Identify which cell holds the provided text, then report its (X, Y) central coordinate. 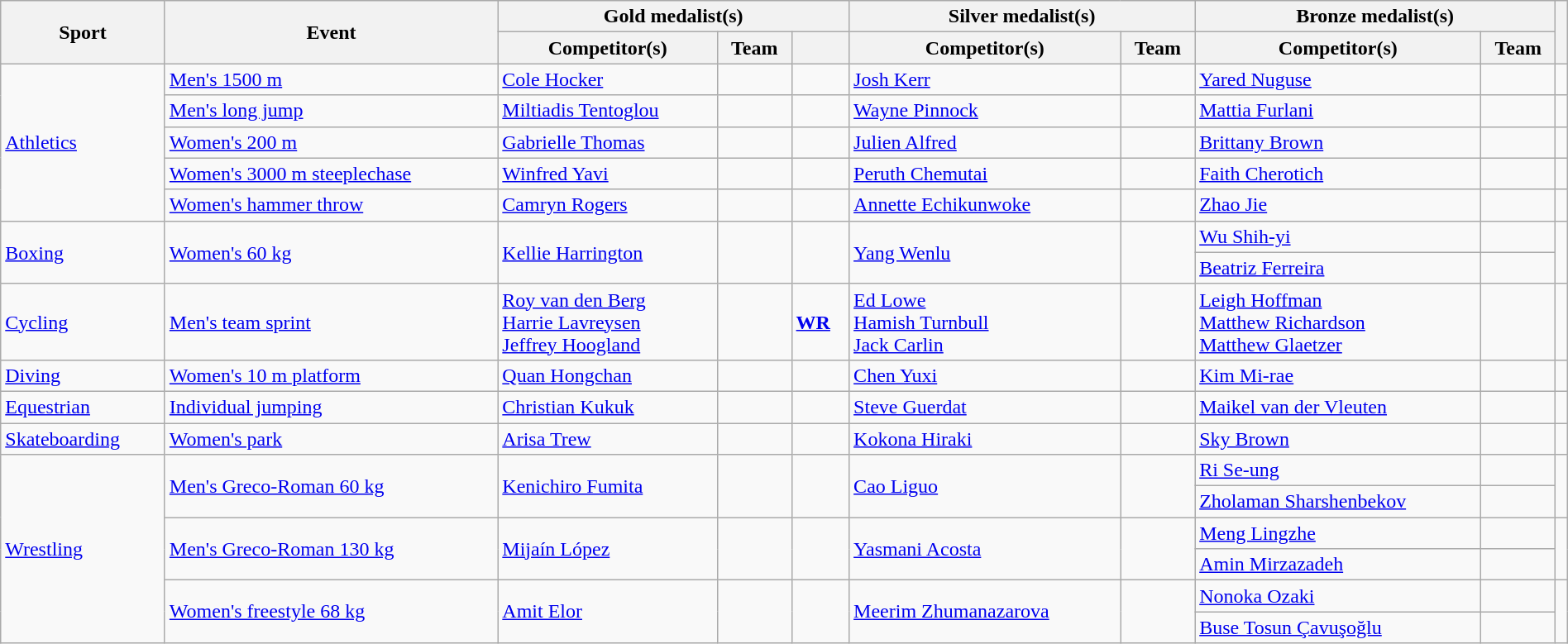
Sport (83, 32)
Julien Alfred (985, 142)
Gabrielle Thomas (608, 142)
Chen Yuxi (985, 375)
Sky Brown (1338, 439)
Athletics (83, 142)
Women's park (331, 439)
Boxing (83, 252)
Kellie Harrington (608, 252)
Gold medalist(s) (673, 17)
Roy van den Berg Harrie Lavreysen Jeffrey Hoogland (608, 322)
WR (820, 322)
Silver medalist(s) (1022, 17)
Maikel van der Vleuten (1338, 407)
Event (331, 32)
Beatriz Ferreira (1338, 268)
Yared Nuguse (1338, 79)
Meng Lingzhe (1338, 533)
Equestrian (83, 407)
Annette Echikunwoke (985, 205)
Skateboarding (83, 439)
Peruth Chemutai (985, 174)
Women's hammer throw (331, 205)
Ed Lowe Hamish Turnbull Jack Carlin (985, 322)
Brittany Brown (1338, 142)
Kenichiro Fumita (608, 486)
Christian Kukuk (608, 407)
Amit Elor (608, 612)
Arisa Trew (608, 439)
Zhao Jie (1338, 205)
Leigh Hoffman Matthew Richardson Matthew Glaetzer (1338, 322)
Meerim Zhumanazarova (985, 612)
Cole Hocker (608, 79)
Miltiadis Tentoglou (608, 111)
Cycling (83, 322)
Yasmani Acosta (985, 549)
Cao Liguo (985, 486)
Camryn Rogers (608, 205)
Men's 1500 m (331, 79)
Kokona Hiraki (985, 439)
Buse Tosun Çavuşoğlu (1338, 627)
Kim Mi-rae (1338, 375)
Men's Greco-Roman 130 kg (331, 549)
Diving (83, 375)
Ri Se-ung (1338, 470)
Amin Mirzazadeh (1338, 565)
Zholaman Sharshenbekov (1338, 502)
Mijaín López (608, 549)
Women's 200 m (331, 142)
Josh Kerr (985, 79)
Nonoka Ozaki (1338, 596)
Winfred Yavi (608, 174)
Individual jumping (331, 407)
Wrestling (83, 549)
Mattia Furlani (1338, 111)
Wu Shih-yi (1338, 236)
Yang Wenlu (985, 252)
Bronze medalist(s) (1375, 17)
Women's 10 m platform (331, 375)
Women's freestyle 68 kg (331, 612)
Wayne Pinnock (985, 111)
Quan Hongchan (608, 375)
Steve Guerdat (985, 407)
Faith Cherotich (1338, 174)
Women's 60 kg (331, 252)
Men's long jump (331, 111)
Women's 3000 m steeplechase (331, 174)
Men's Greco-Roman 60 kg (331, 486)
Men's team sprint (331, 322)
